Pinpoint the cell where the given text exists, returning its (x, y) midpoint coordinate. 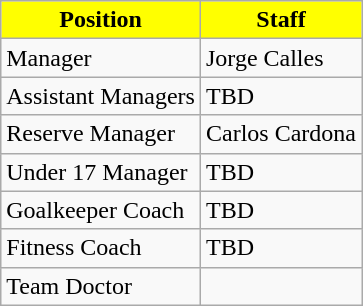
Manager (101, 58)
Fitness Coach (101, 248)
Assistant Managers (101, 96)
Position (101, 20)
Reserve Manager (101, 134)
Staff (280, 20)
Jorge Calles (280, 58)
Under 17 Manager (101, 172)
Goalkeeper Coach (101, 210)
Team Doctor (101, 286)
Carlos Cardona (280, 134)
